Pinpoint the cell where the given text exists, returning its (X, Y) midpoint coordinate. 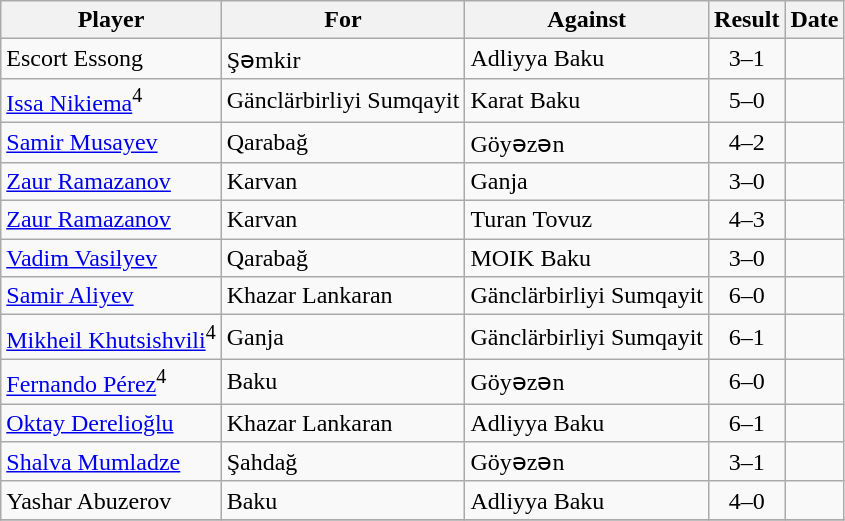
Date (814, 20)
Karat Baku (587, 100)
Şəmkir (343, 59)
MOIK Baku (587, 258)
Against (587, 20)
5–0 (747, 100)
Şahdağ (343, 462)
Issa Nikiema4 (111, 100)
Samir Aliyev (111, 296)
Shalva Mumladze (111, 462)
Oktay Derelioğlu (111, 423)
Escort Essong (111, 59)
Vadim Vasilyev (111, 258)
Mikheil Khutsishvili4 (111, 338)
Yashar Abuzerov (111, 500)
Player (111, 20)
Fernando Pérez4 (111, 382)
Samir Musayev (111, 143)
For (343, 20)
Result (747, 20)
4–0 (747, 500)
Turan Tovuz (587, 220)
4–3 (747, 220)
4–2 (747, 143)
